Determine the [x, y] coordinate at the center of the cell enclosing the given text.  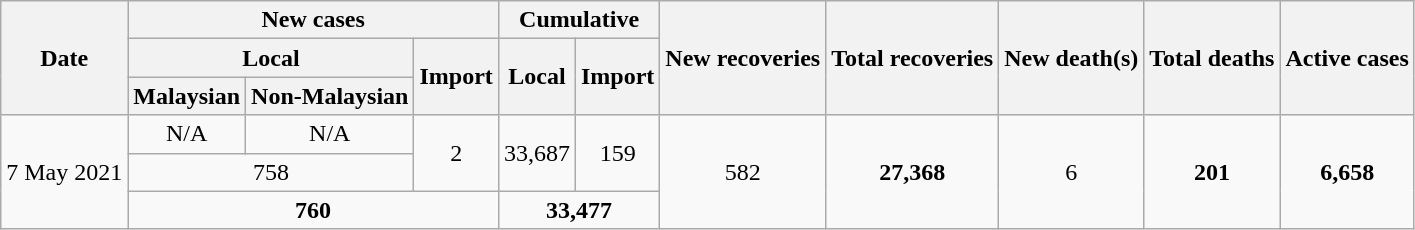
2 [456, 153]
New cases [314, 20]
159 [617, 153]
New recoveries [743, 58]
New death(s) [1072, 58]
758 [271, 172]
6 [1072, 172]
33,477 [578, 210]
Date [64, 58]
Malaysian [187, 96]
Total deaths [1212, 58]
201 [1212, 172]
Active cases [1347, 58]
6,658 [1347, 172]
33,687 [536, 153]
Non-Malaysian [330, 96]
Cumulative [578, 20]
582 [743, 172]
7 May 2021 [64, 172]
Total recoveries [912, 58]
760 [314, 210]
27,368 [912, 172]
